Identify which cell holds the provided text, then report its [x, y] central coordinate. 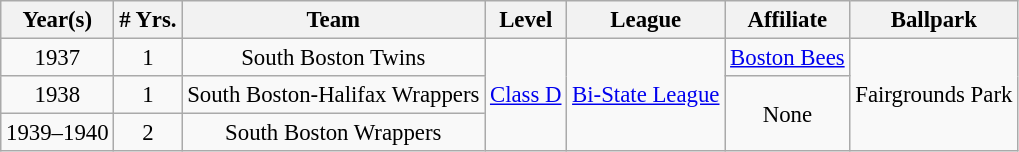
1937 [58, 58]
1939–1940 [58, 133]
Affiliate [788, 20]
None [788, 114]
League [646, 20]
Class D [526, 96]
Team [334, 20]
Level [526, 20]
South Boston Wrappers [334, 133]
South Boston-Halifax Wrappers [334, 95]
Year(s) [58, 20]
Bi-State League [646, 96]
Fairgrounds Park [934, 96]
2 [148, 133]
Ballpark [934, 20]
1938 [58, 95]
# Yrs. [148, 20]
Boston Bees [788, 58]
South Boston Twins [334, 58]
